Search for the cell housing the specified text and yield its [x, y] center coordinate. 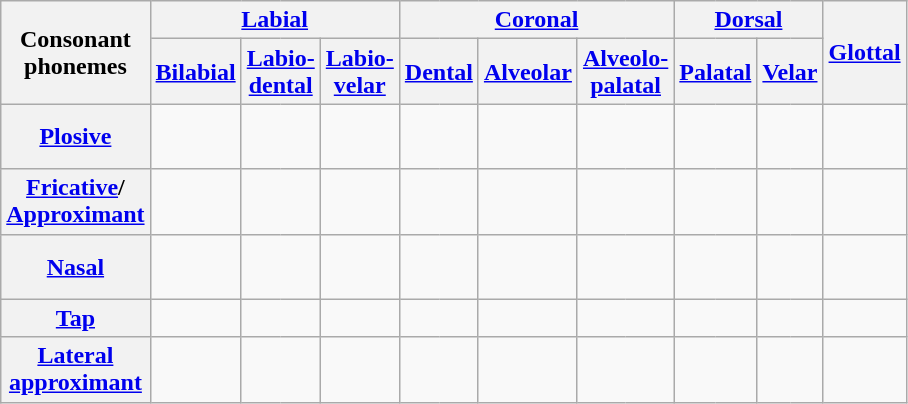
Tap [76, 318]
Nasal [76, 266]
Alveolar [528, 72]
Velar [790, 72]
Labio-dental [280, 72]
Coronal [536, 20]
Labio-velar [360, 72]
Alveolo-palatal [625, 72]
Labial [274, 20]
Palatal [716, 72]
Glottal [864, 52]
Consonantphonemes [76, 52]
Plosive [76, 136]
Dorsal [748, 20]
Dental [438, 72]
Bilabial [196, 72]
Fricative/Approximant [76, 202]
Lateralapproximant [76, 370]
